Detect which cell encompasses the target text, then output its (X, Y) center coordinate. 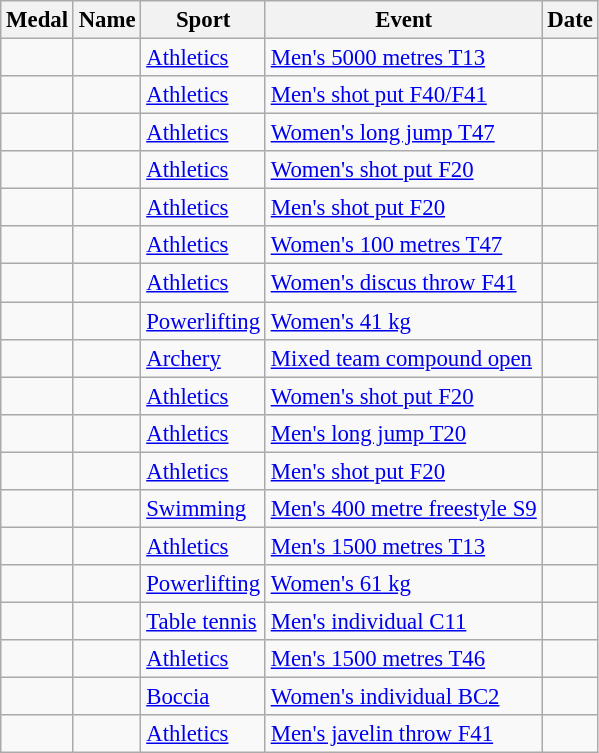
Women's discus throw F41 (404, 283)
Women's 100 metres T47 (404, 245)
Table tennis (203, 621)
Medal (38, 20)
Men's individual C11 (404, 621)
Men's 5000 metres T13 (404, 58)
Swimming (203, 509)
Women's 61 kg (404, 584)
Men's javelin throw F41 (404, 734)
Women's individual BC2 (404, 697)
Women's long jump T47 (404, 133)
Men's 400 metre freestyle S9 (404, 509)
Women's 41 kg (404, 321)
Event (404, 20)
Men's shot put F40/F41 (404, 95)
Men's 1500 metres T46 (404, 659)
Name (107, 20)
Archery (203, 358)
Mixed team compound open (404, 358)
Boccia (203, 697)
Sport (203, 20)
Date (570, 20)
Men's long jump T20 (404, 433)
Men's 1500 metres T13 (404, 546)
